Provide the [x, y] coordinate of the cell's center where the given text is located.  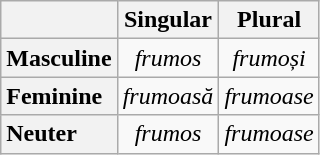
Feminine [59, 96]
Singular [168, 20]
frumoasă [168, 96]
Plural [269, 20]
Masculine [59, 58]
Neuter [59, 134]
frumoși [269, 58]
